Search for the cell housing the specified text and yield its [x, y] center coordinate. 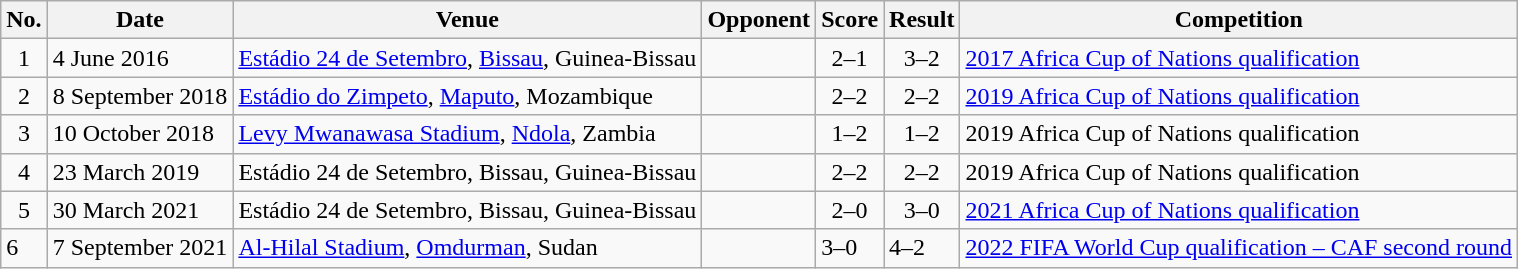
4–2 [922, 248]
Date [140, 20]
Score [850, 20]
23 March 2019 [140, 172]
Opponent [759, 20]
6 [24, 248]
No. [24, 20]
Result [922, 20]
2022 FIFA World Cup qualification – CAF second round [1239, 248]
2017 Africa Cup of Nations qualification [1239, 58]
2–0 [850, 210]
Al-Hilal Stadium, Omdurman, Sudan [468, 248]
Estádio do Zimpeto, Maputo, Mozambique [468, 96]
2 [24, 96]
3–2 [922, 58]
8 September 2018 [140, 96]
Venue [468, 20]
10 October 2018 [140, 134]
2021 Africa Cup of Nations qualification [1239, 210]
1 [24, 58]
3 [24, 134]
4 June 2016 [140, 58]
7 September 2021 [140, 248]
2–1 [850, 58]
30 March 2021 [140, 210]
Levy Mwanawasa Stadium, Ndola, Zambia [468, 134]
5 [24, 210]
4 [24, 172]
Competition [1239, 20]
